Return [X, Y] of the center of cell containing provided text 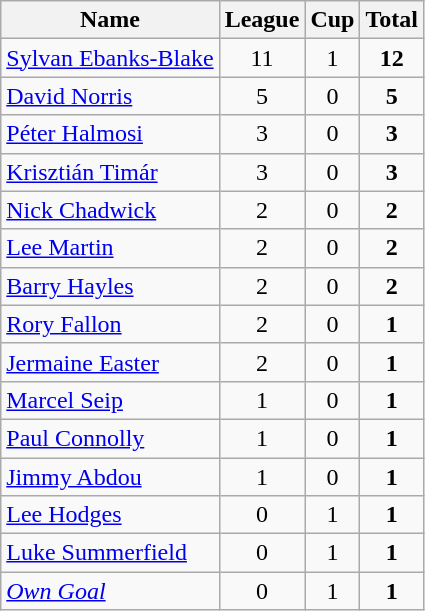
Jermaine Easter [110, 362]
Own Goal [110, 591]
Lee Hodges [110, 515]
11 [262, 58]
Sylvan Ebanks-Blake [110, 58]
Barry Hayles [110, 286]
David Norris [110, 96]
Nick Chadwick [110, 210]
Rory Fallon [110, 324]
Marcel Seip [110, 400]
Paul Connolly [110, 438]
Total [392, 20]
Krisztián Timár [110, 172]
12 [392, 58]
Cup [332, 20]
Lee Martin [110, 248]
Name [110, 20]
Jimmy Abdou [110, 477]
Luke Summerfield [110, 553]
League [262, 20]
Péter Halmosi [110, 134]
